Identify which cell holds the provided text, then report its [x, y] central coordinate. 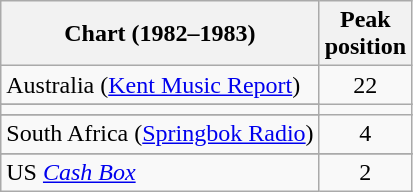
22 [365, 85]
Peakposition [365, 34]
4 [365, 134]
2 [365, 172]
Australia (Kent Music Report) [160, 85]
US Cash Box [160, 172]
Chart (1982–1983) [160, 34]
South Africa (Springbok Radio) [160, 134]
